Find where the given text appears and provide that cell's center as (x, y) coordinate. 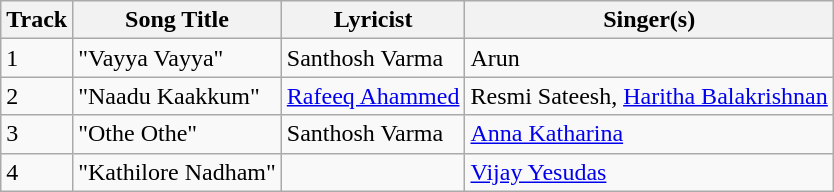
Resmi Sateesh, Haritha Balakrishnan (649, 96)
Arun (649, 58)
2 (37, 96)
"Vayya Vayya" (178, 58)
1 (37, 58)
4 (37, 172)
Singer(s) (649, 20)
"Naadu Kaakkum" (178, 96)
Anna Katharina (649, 134)
Rafeeq Ahammed (373, 96)
Vijay Yesudas (649, 172)
Song Title (178, 20)
"Kathilore Nadham" (178, 172)
Lyricist (373, 20)
Track (37, 20)
3 (37, 134)
"Othe Othe" (178, 134)
